Return [X, Y] of the center of cell containing provided text 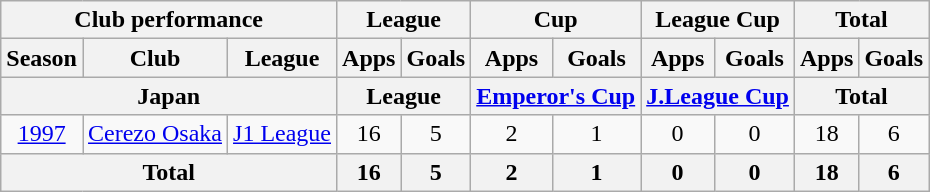
Season [42, 58]
Cup [556, 20]
1997 [42, 134]
Club performance [169, 20]
Emperor's Cup [556, 96]
Cerezo Osaka [154, 134]
League Cup [718, 20]
J1 League [282, 134]
Japan [169, 96]
J.League Cup [718, 96]
Club [154, 58]
